Provide the [x, y] coordinate of the cell's center where the given text is located.  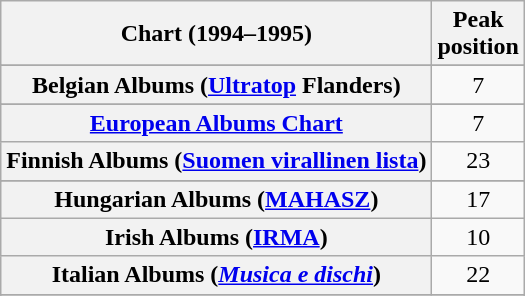
Hungarian Albums (MAHASZ) [216, 199]
Chart (1994–1995) [216, 34]
Peakposition [478, 34]
23 [478, 161]
Italian Albums (Musica e dischi) [216, 275]
European Albums Chart [216, 123]
17 [478, 199]
22 [478, 275]
10 [478, 237]
Belgian Albums (Ultratop Flanders) [216, 85]
Irish Albums (IRMA) [216, 237]
Finnish Albums (Suomen virallinen lista) [216, 161]
